Detect which cell encompasses the target text, then output its (X, Y) center coordinate. 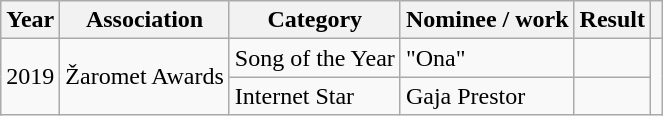
Gaja Prestor (487, 96)
Song of the Year (314, 58)
Year (30, 20)
Internet Star (314, 96)
Category (314, 20)
Nominee / work (487, 20)
Association (144, 20)
Result (612, 20)
"Ona" (487, 58)
2019 (30, 77)
Žaromet Awards (144, 77)
